Pinpoint the cell where the given text exists, returning its (x, y) midpoint coordinate. 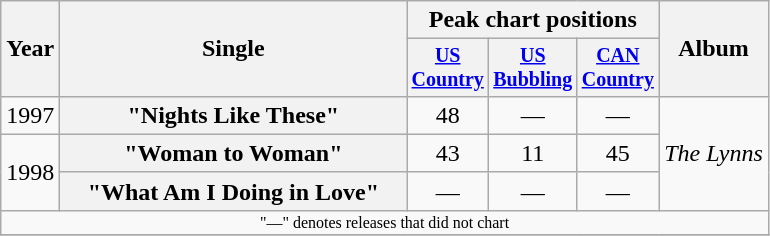
Peak chart positions (533, 20)
US Bubbling (533, 68)
11 (533, 153)
45 (618, 153)
48 (448, 115)
1998 (30, 172)
"Woman to Woman" (234, 153)
"Nights Like These" (234, 115)
Album (714, 49)
Single (234, 49)
US Country (448, 68)
Year (30, 49)
"—" denotes releases that did not chart (385, 222)
The Lynns (714, 153)
"What Am I Doing in Love" (234, 191)
43 (448, 153)
1997 (30, 115)
CAN Country (618, 68)
